Search for the cell housing the specified text and yield its [x, y] center coordinate. 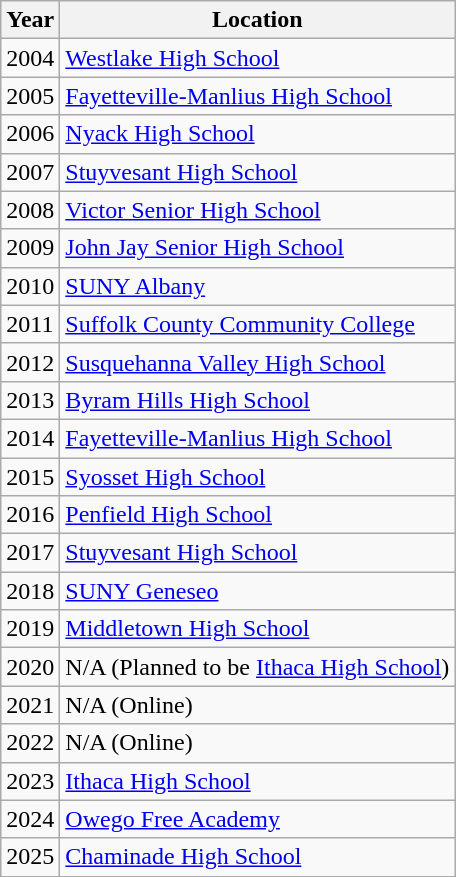
2011 [30, 324]
Location [258, 20]
SUNY Geneseo [258, 591]
Middletown High School [258, 629]
Susquehanna Valley High School [258, 362]
2025 [30, 857]
2020 [30, 667]
2010 [30, 286]
John Jay Senior High School [258, 248]
2006 [30, 134]
2024 [30, 819]
Byram Hills High School [258, 400]
Year [30, 20]
Suffolk County Community College [258, 324]
2023 [30, 781]
N/A (Planned to be Ithaca High School) [258, 667]
Chaminade High School [258, 857]
Ithaca High School [258, 781]
2016 [30, 515]
Victor Senior High School [258, 210]
2007 [30, 172]
2005 [30, 96]
2012 [30, 362]
SUNY Albany [258, 286]
Syosset High School [258, 477]
2021 [30, 705]
Westlake High School [258, 58]
2022 [30, 743]
Penfield High School [258, 515]
2017 [30, 553]
2014 [30, 438]
2004 [30, 58]
2019 [30, 629]
2009 [30, 248]
Nyack High School [258, 134]
2008 [30, 210]
2013 [30, 400]
2018 [30, 591]
2015 [30, 477]
Owego Free Academy [258, 819]
